Capture the cell that displays the provided text and extract its [x, y] central coordinate. 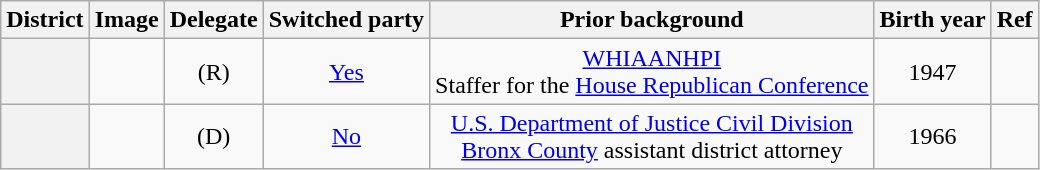
Yes [346, 72]
No [346, 136]
(D) [214, 136]
Birth year [932, 20]
WHIAANHPIStaffer for the House Republican Conference [652, 72]
District [45, 20]
1947 [932, 72]
Prior background [652, 20]
Switched party [346, 20]
1966 [932, 136]
Image [126, 20]
Delegate [214, 20]
Ref [1014, 20]
U.S. Department of Justice Civil DivisionBronx County assistant district attorney [652, 136]
(R) [214, 72]
